Capture the cell that displays the provided text and extract its [x, y] central coordinate. 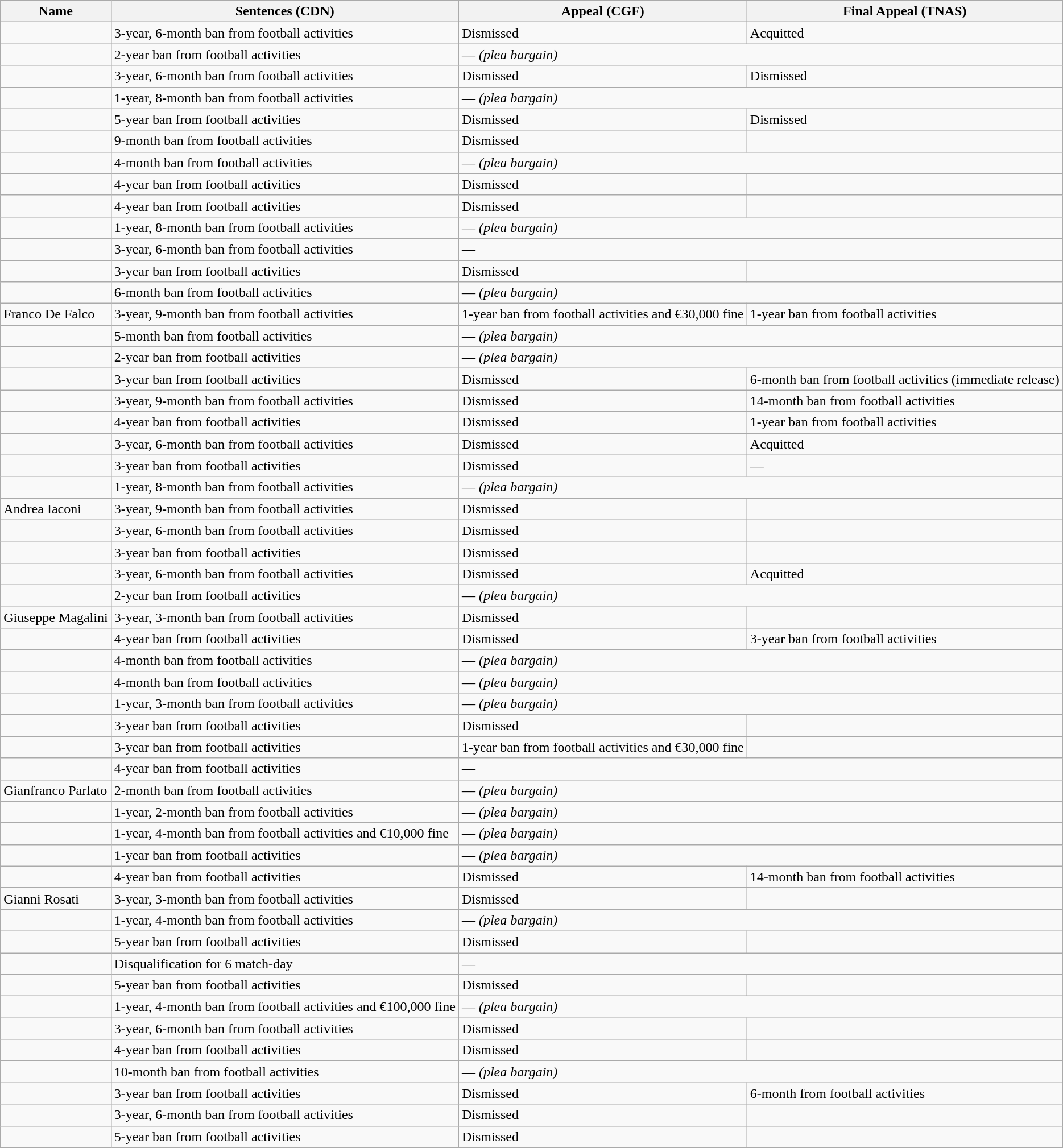
1-year, 4-month ban from football activities and €100,000 fine [284, 1007]
Gianni Rosati [56, 898]
Final Appeal (TNAS) [904, 11]
Sentences (CDN) [284, 11]
Name [56, 11]
Franco De Falco [56, 314]
Giuseppe Magalini [56, 617]
1-year, 4-month ban from football activities and €10,000 fine [284, 834]
1-year, 2-month ban from football activities [284, 812]
5-month ban from football activities [284, 336]
6-month from football activities [904, 1093]
1-year, 3-month ban from football activities [284, 704]
9-month ban from football activities [284, 141]
Disqualification for 6 match-day [284, 964]
1-year, 4-month ban from football activities [284, 920]
6-month ban from football activities [284, 293]
Appeal (CGF) [603, 11]
6-month ban from football activities (immediate release) [904, 379]
10-month ban from football activities [284, 1072]
Gianfranco Parlato [56, 790]
Andrea Iaconi [56, 509]
2-month ban from football activities [284, 790]
